Search for the cell housing the specified text and yield its [X, Y] center coordinate. 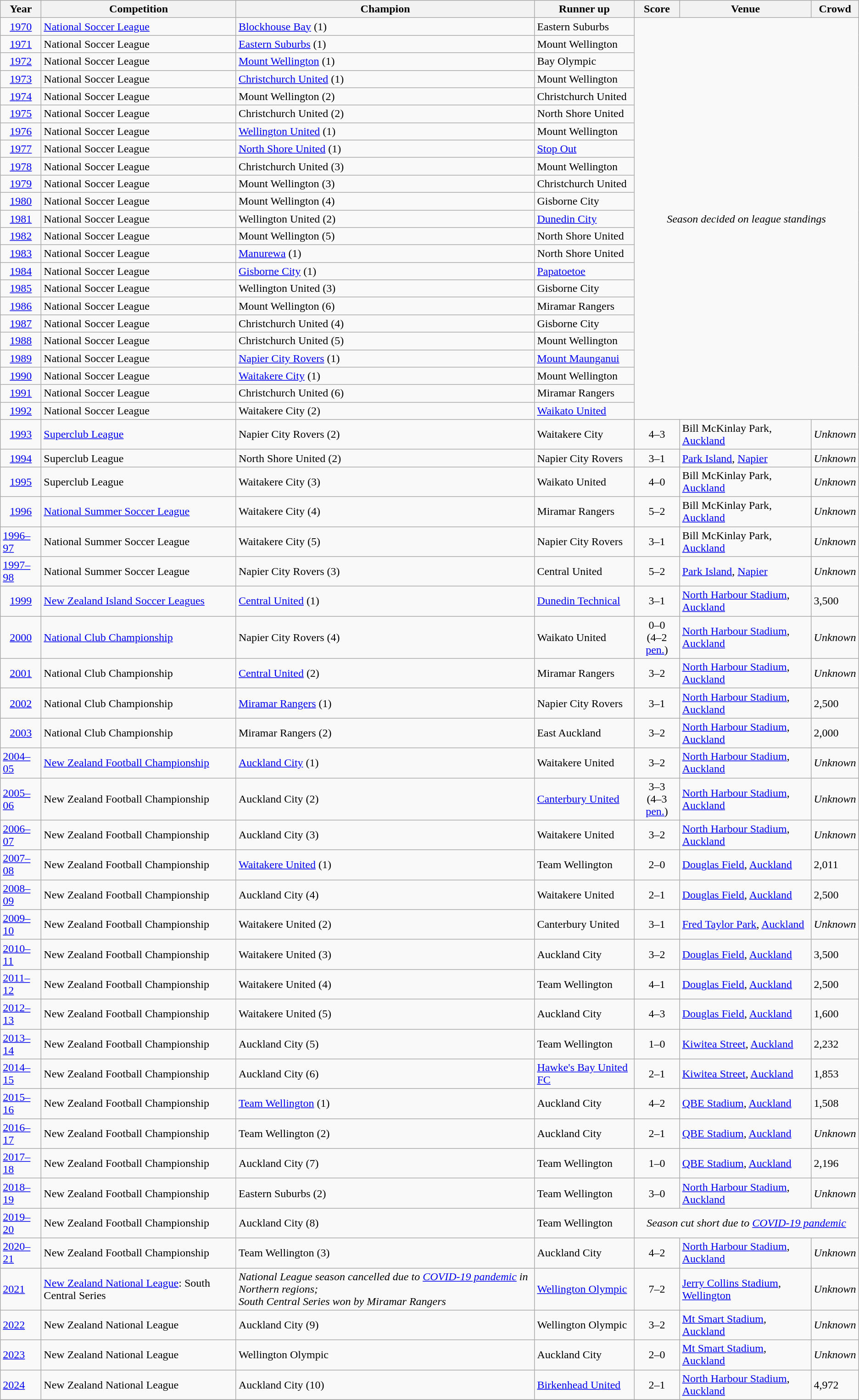
2012–13 [21, 1014]
2018–19 [21, 1193]
Mount Wellington (1) [385, 61]
1987 [21, 324]
Mount Wellington (5) [385, 236]
1984 [21, 271]
North Shore United (2) [385, 458]
2010–11 [21, 954]
1981 [21, 219]
Waitakere City [585, 434]
2017–18 [21, 1164]
Christchurch United (4) [385, 324]
2005–06 [21, 799]
4–0 [657, 482]
2,011 [835, 865]
Mount Maunganui [585, 358]
Year [21, 9]
1,853 [835, 1074]
1994 [21, 458]
Auckland City (1) [385, 763]
Auckland City (10) [385, 1385]
Gisborne City (1) [385, 271]
1983 [21, 254]
Napier City Rovers (2) [385, 434]
2008–09 [21, 895]
Christchurch United (6) [385, 393]
Waitakere City (3) [385, 482]
Waitakere City (5) [385, 541]
Waitakere City (4) [385, 511]
Waitakere United (5) [385, 1014]
0–0(4–2 pen.) [657, 637]
New Zealand Island Soccer Leagues [139, 601]
2006–07 [21, 835]
7–2 [657, 1289]
2013–14 [21, 1043]
Bay Olympic [585, 61]
2011–12 [21, 984]
Waitakere City (1) [385, 376]
1979 [21, 184]
Waitakere City (2) [385, 411]
Christchurch United (1) [385, 79]
2,000 [835, 733]
1995 [21, 482]
Miramar Rangers (1) [385, 703]
Mount Wellington (3) [385, 184]
2024 [21, 1385]
East Auckland [585, 733]
1996 [21, 511]
National League season cancelled due to COVID-19 pandemic in Northern regions; South Central Series won by Miramar Rangers [385, 1289]
2015–16 [21, 1104]
Auckland City (3) [385, 835]
2020–21 [21, 1253]
Season decided on league standings [746, 218]
Blockhouse Bay (1) [385, 27]
Central United (1) [385, 601]
1975 [21, 114]
1988 [21, 341]
2000 [21, 637]
Mount Wellington (6) [385, 306]
Christchurch United (2) [385, 114]
Birkenhead United [585, 1385]
Team Wellington (2) [385, 1133]
1997–98 [21, 572]
1973 [21, 79]
1972 [21, 61]
1974 [21, 96]
Eastern Suburbs (2) [385, 1193]
2002 [21, 703]
Auckland City (8) [385, 1223]
2004–05 [21, 763]
Auckland City (2) [385, 799]
Auckland City (5) [385, 1043]
1976 [21, 131]
Papatoetoe [585, 271]
Auckland City (4) [385, 895]
Team Wellington (1) [385, 1104]
1,600 [835, 1014]
North Shore United (1) [385, 149]
Napier City Rovers (4) [385, 637]
Score [657, 9]
1977 [21, 149]
Central United [585, 572]
Jerry Collins Stadium, Wellington [745, 1289]
2,196 [835, 1164]
Manurewa (1) [385, 254]
Waitakere United (3) [385, 954]
2014–15 [21, 1074]
Eastern Suburbs (1) [385, 44]
Mount Wellington (2) [385, 96]
1985 [21, 289]
Competition [139, 9]
Napier City Rovers (1) [385, 358]
Team Wellington (3) [385, 1253]
Venue [745, 9]
2022 [21, 1325]
Champion [385, 9]
2023 [21, 1355]
2001 [21, 674]
1970 [21, 27]
4,972 [835, 1385]
Season cut short due to COVID-19 pandemic [746, 1223]
Fred Taylor Park, Auckland [745, 924]
2021 [21, 1289]
Eastern Suburbs [585, 27]
1971 [21, 44]
1993 [21, 434]
Waitakere United (4) [385, 984]
Christchurch United (3) [385, 166]
Auckland City (7) [385, 1164]
1996–97 [21, 541]
1989 [21, 358]
Stop Out [585, 149]
3–3(4–3 pen.) [657, 799]
Runner up [585, 9]
2003 [21, 733]
Hawke's Bay United FC [585, 1074]
Waitakere United (2) [385, 924]
1999 [21, 601]
Dunedin City [585, 219]
Central United (2) [385, 674]
Mount Wellington (4) [385, 201]
Wellington United (2) [385, 219]
1986 [21, 306]
Waitakere United (1) [385, 865]
1990 [21, 376]
2009–10 [21, 924]
1982 [21, 236]
Dunedin Technical [585, 601]
Wellington United (3) [385, 289]
Christchurch United (5) [385, 341]
Auckland City (6) [385, 1074]
1978 [21, 166]
2,232 [835, 1043]
Auckland City (9) [385, 1325]
New Zealand National League: South Central Series [139, 1289]
Napier City Rovers (3) [385, 572]
Miramar Rangers (2) [385, 733]
1980 [21, 201]
1,508 [835, 1104]
Wellington United (1) [385, 131]
1992 [21, 411]
2016–17 [21, 1133]
1991 [21, 393]
3–0 [657, 1193]
4–1 [657, 984]
2019–20 [21, 1223]
Crowd [835, 9]
2007–08 [21, 865]
